Pinpoint the cell where the given text exists, returning its (X, Y) midpoint coordinate. 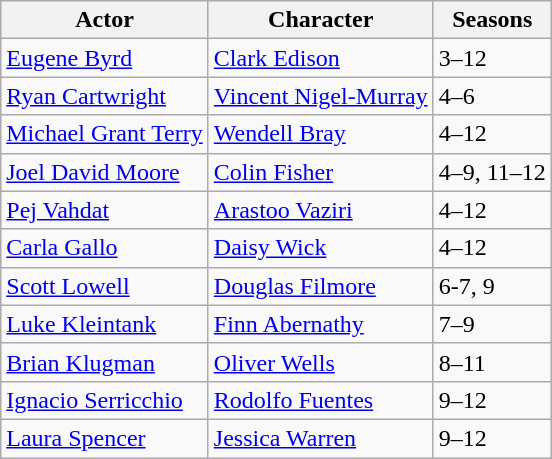
Luke Kleintank (105, 324)
6-7, 9 (492, 286)
Vincent Nigel-Murray (320, 96)
Michael Grant Terry (105, 134)
Ignacio Serricchio (105, 400)
Arastoo Vaziri (320, 210)
Clark Edison (320, 58)
Character (320, 20)
4–6 (492, 96)
Wendell Bray (320, 134)
Seasons (492, 20)
4–9, 11–12 (492, 172)
Actor (105, 20)
Colin Fisher (320, 172)
Joel David Moore (105, 172)
3–12 (492, 58)
Pej Vahdat (105, 210)
Ryan Cartwright (105, 96)
Scott Lowell (105, 286)
Daisy Wick (320, 248)
Rodolfo Fuentes (320, 400)
Douglas Filmore (320, 286)
Eugene Byrd (105, 58)
Jessica Warren (320, 438)
Carla Gallo (105, 248)
Oliver Wells (320, 362)
8–11 (492, 362)
Brian Klugman (105, 362)
Finn Abernathy (320, 324)
Laura Spencer (105, 438)
7–9 (492, 324)
